Search for the cell housing the specified text and yield its [X, Y] center coordinate. 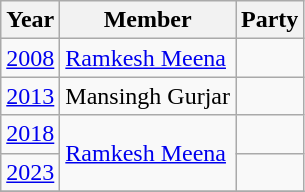
Member [148, 20]
Year [30, 20]
Party [270, 20]
Mansingh Gurjar [148, 96]
2008 [30, 58]
2018 [30, 134]
2023 [30, 172]
2013 [30, 96]
